Provide the (X, Y) coordinate of the cell's center where the given text is located.  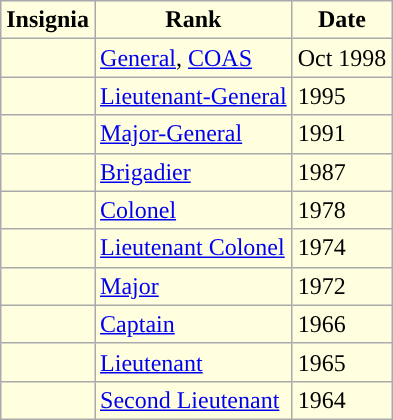
Rank (194, 20)
General, COAS (194, 58)
1987 (342, 172)
Lieutenant-General (194, 96)
Date (342, 20)
Lieutenant Colonel (194, 248)
1966 (342, 324)
1974 (342, 248)
1978 (342, 210)
Major (194, 286)
Second Lieutenant (194, 400)
Lieutenant (194, 362)
1964 (342, 400)
Colonel (194, 210)
1991 (342, 134)
1995 (342, 96)
Major-General (194, 134)
1972 (342, 286)
Captain (194, 324)
Oct 1998 (342, 58)
Insignia (48, 20)
Brigadier (194, 172)
1965 (342, 362)
